Detect which cell encompasses the target text, then output its (x, y) center coordinate. 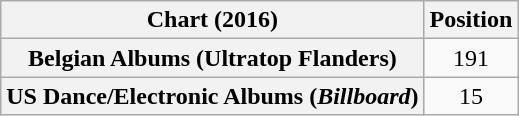
191 (471, 58)
15 (471, 96)
Chart (2016) (212, 20)
Belgian Albums (Ultratop Flanders) (212, 58)
US Dance/Electronic Albums (Billboard) (212, 96)
Position (471, 20)
